From the cell containing the given text, extract its center point as [X, Y] coordinate. 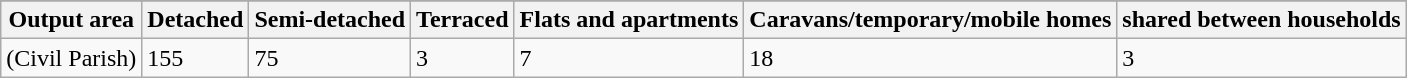
75 [330, 58]
Terraced [462, 20]
7 [629, 58]
Detached [196, 20]
Output area [72, 20]
Semi-detached [330, 20]
Caravans/temporary/mobile homes [930, 20]
18 [930, 58]
(Civil Parish) [72, 58]
Flats and apartments [629, 20]
shared between households [1262, 20]
155 [196, 58]
